Search for the cell housing the specified text and yield its (X, Y) center coordinate. 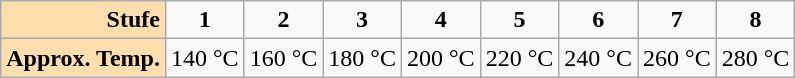
280 °C (756, 58)
5 (520, 20)
6 (598, 20)
3 (362, 20)
160 °C (284, 58)
180 °C (362, 58)
Stufe (84, 20)
Approx. Temp. (84, 58)
220 °C (520, 58)
2 (284, 20)
7 (678, 20)
8 (756, 20)
200 °C (440, 58)
260 °C (678, 58)
4 (440, 20)
240 °C (598, 58)
140 °C (204, 58)
1 (204, 20)
